For the text-containing cell, return its midpoint in (x, y) coordinate format. 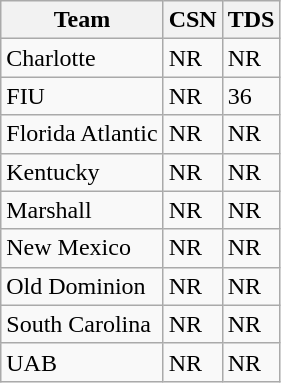
Team (82, 20)
36 (251, 96)
Kentucky (82, 172)
Florida Atlantic (82, 134)
FIU (82, 96)
Old Dominion (82, 286)
New Mexico (82, 248)
Marshall (82, 210)
CSN (192, 20)
Charlotte (82, 58)
UAB (82, 362)
TDS (251, 20)
South Carolina (82, 324)
